Search for the cell housing the specified text and yield its [X, Y] center coordinate. 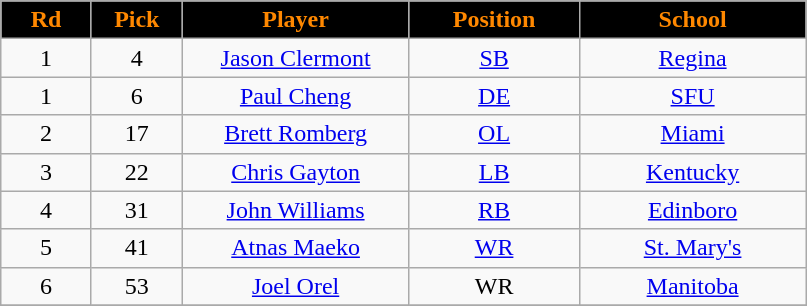
5 [46, 248]
DE [494, 96]
Position [494, 20]
Regina [692, 58]
Brett Romberg [296, 134]
St. Mary's [692, 248]
22 [136, 172]
3 [46, 172]
SB [494, 58]
Chris Gayton [296, 172]
Joel Orel [296, 286]
LB [494, 172]
41 [136, 248]
Edinboro [692, 210]
Player [296, 20]
31 [136, 210]
Pick [136, 20]
Rd [46, 20]
School [692, 20]
53 [136, 286]
Manitoba [692, 286]
Atnas Maeko [296, 248]
2 [46, 134]
Jason Clermont [296, 58]
John Williams [296, 210]
OL [494, 134]
RB [494, 210]
Miami [692, 134]
Kentucky [692, 172]
17 [136, 134]
SFU [692, 96]
Paul Cheng [296, 96]
